Return the (X, Y) coordinate for the center point of the cell that contains the specified text.  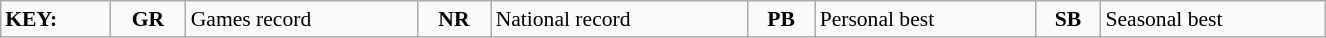
Seasonal best (1212, 19)
National record (620, 19)
Games record (302, 19)
Personal best (926, 19)
PB (782, 19)
SB (1068, 19)
KEY: (55, 19)
GR (148, 19)
NR (454, 19)
